Search for the cell housing the specified text and yield its [x, y] center coordinate. 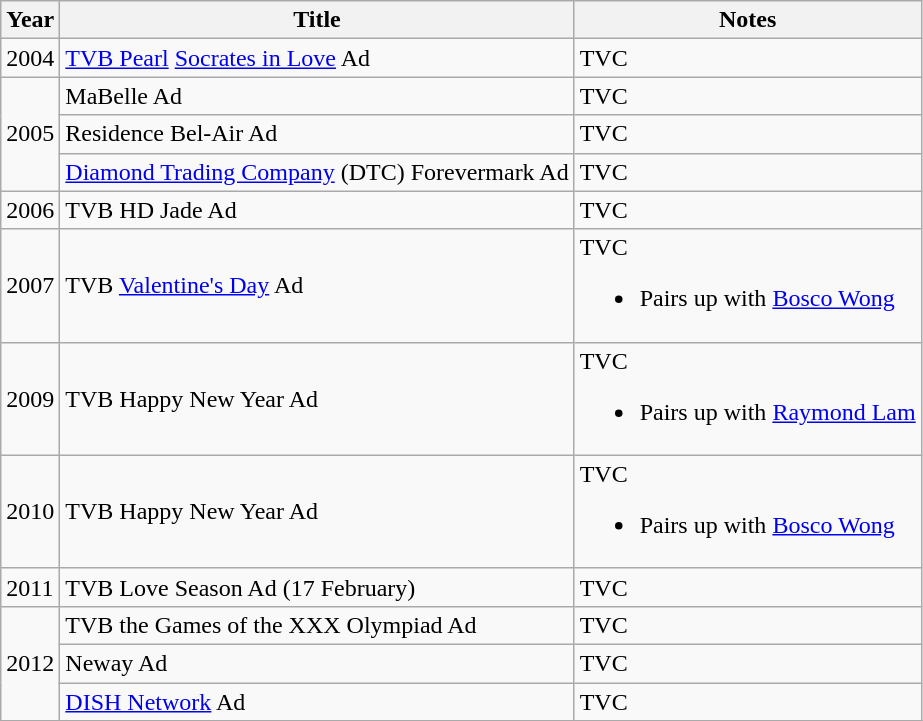
2012 [30, 663]
Notes [748, 20]
TVB Valentine's Day Ad [317, 286]
TVB the Games of the XXX Olympiad Ad [317, 625]
2010 [30, 512]
Title [317, 20]
Residence Bel-Air Ad [317, 134]
TVB Love Season Ad (17 February) [317, 587]
2009 [30, 398]
2005 [30, 134]
2011 [30, 587]
Diamond Trading Company (DTC) Forevermark Ad [317, 172]
Neway Ad [317, 663]
MaBelle Ad [317, 96]
TVB Pearl Socrates in Love Ad [317, 58]
TVCPairs up with Raymond Lam [748, 398]
2007 [30, 286]
Year [30, 20]
TVB HD Jade Ad [317, 210]
2004 [30, 58]
2006 [30, 210]
DISH Network Ad [317, 701]
